Return [X, Y] of the center of cell containing provided text 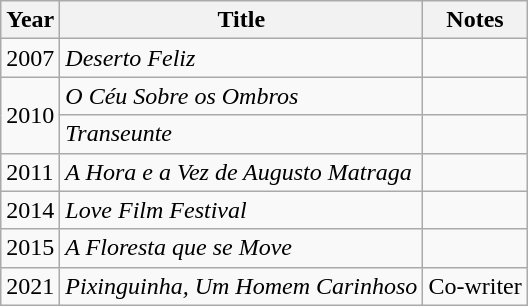
Notes [475, 20]
Love Film Festival [242, 210]
2015 [30, 248]
A Floresta que se Move [242, 248]
Co-writer [475, 286]
Pixinguinha, Um Homem Carinhoso [242, 286]
Transeunte [242, 134]
A Hora e a Vez de Augusto Matraga [242, 172]
O Céu Sobre os Ombros [242, 96]
2007 [30, 58]
2021 [30, 286]
2011 [30, 172]
2014 [30, 210]
2010 [30, 115]
Year [30, 20]
Title [242, 20]
Deserto Feliz [242, 58]
